Locate the cell with the specified text and output its [x, y] center coordinate. 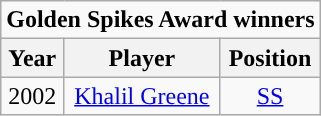
SS [270, 96]
Year [32, 58]
Player [142, 58]
Khalil Greene [142, 96]
Golden Spikes Award winners [160, 20]
Position [270, 58]
2002 [32, 96]
